Find where the given text appears and provide that cell's center as (x, y) coordinate. 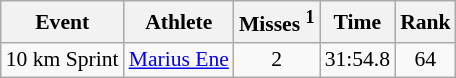
64 (426, 60)
Rank (426, 22)
Misses 1 (277, 22)
Event (62, 22)
Time (358, 22)
2 (277, 60)
Marius Ene (179, 60)
Athlete (179, 22)
10 km Sprint (62, 60)
31:54.8 (358, 60)
